Identify which cell holds the provided text, then report its (X, Y) central coordinate. 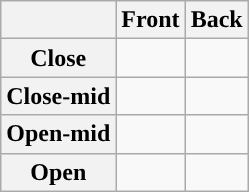
Close-mid (58, 96)
Front (150, 20)
Open-mid (58, 134)
Back (216, 20)
Open (58, 172)
Close (58, 58)
